For the text-containing cell, return its midpoint in (X, Y) coordinate format. 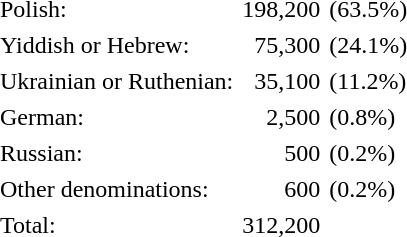
35,100 (281, 82)
2,500 (281, 118)
500 (281, 154)
75,300 (281, 46)
600 (281, 190)
